Extract the (X, Y) coordinate from the center of the cell holding the provided text.  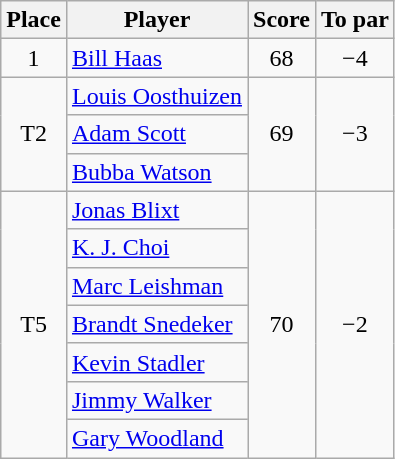
Brandt Snedeker (156, 324)
Marc Leishman (156, 286)
Score (282, 20)
Jonas Blixt (156, 210)
Place (34, 20)
Louis Oosthuizen (156, 96)
To par (354, 20)
Player (156, 20)
−4 (354, 58)
Bubba Watson (156, 172)
−2 (354, 324)
Jimmy Walker (156, 400)
T2 (34, 134)
−3 (354, 134)
70 (282, 324)
1 (34, 58)
T5 (34, 324)
Bill Haas (156, 58)
Adam Scott (156, 134)
69 (282, 134)
Kevin Stadler (156, 362)
K. J. Choi (156, 248)
Gary Woodland (156, 438)
68 (282, 58)
